Find where the given text appears and provide that cell's center as (X, Y) coordinate. 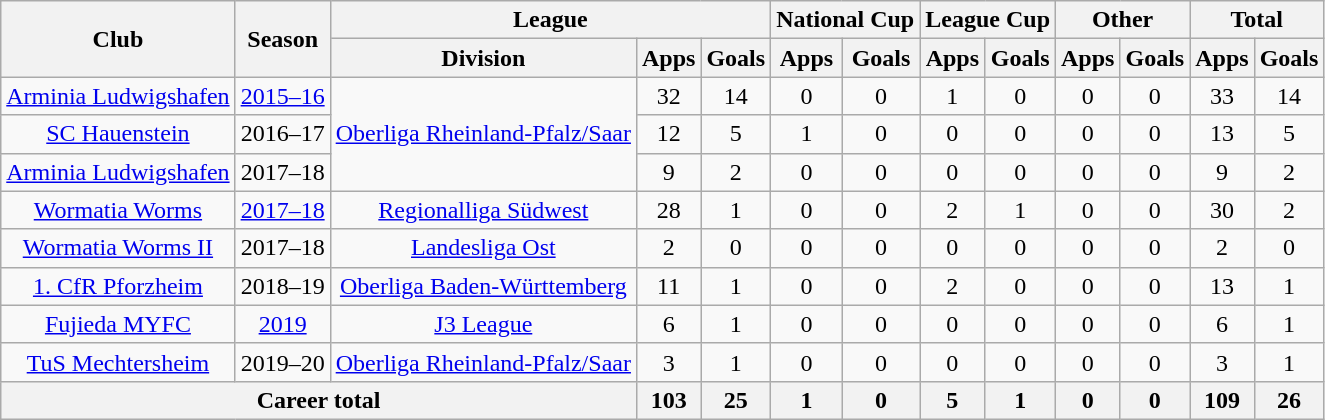
103 (668, 400)
12 (668, 134)
Oberliga Baden-Württemberg (483, 286)
Fujieda MYFC (118, 324)
League (550, 20)
2016–17 (282, 134)
25 (736, 400)
National Cup (846, 20)
26 (1289, 400)
32 (668, 96)
2019–20 (282, 362)
SC Hauenstein (118, 134)
2018–19 (282, 286)
33 (1222, 96)
Total (1257, 20)
11 (668, 286)
J3 League (483, 324)
Regionalliga Südwest (483, 210)
Wormatia Worms II (118, 248)
1. CfR Pforzheim (118, 286)
28 (668, 210)
2015–16 (282, 96)
League Cup (988, 20)
Wormatia Worms (118, 210)
Division (483, 58)
TuS Mechtersheim (118, 362)
Landesliga Ost (483, 248)
Season (282, 39)
Other (1123, 20)
Career total (319, 400)
2019 (282, 324)
109 (1222, 400)
30 (1222, 210)
Club (118, 39)
